Find where the given text appears and provide that cell's center as (x, y) coordinate. 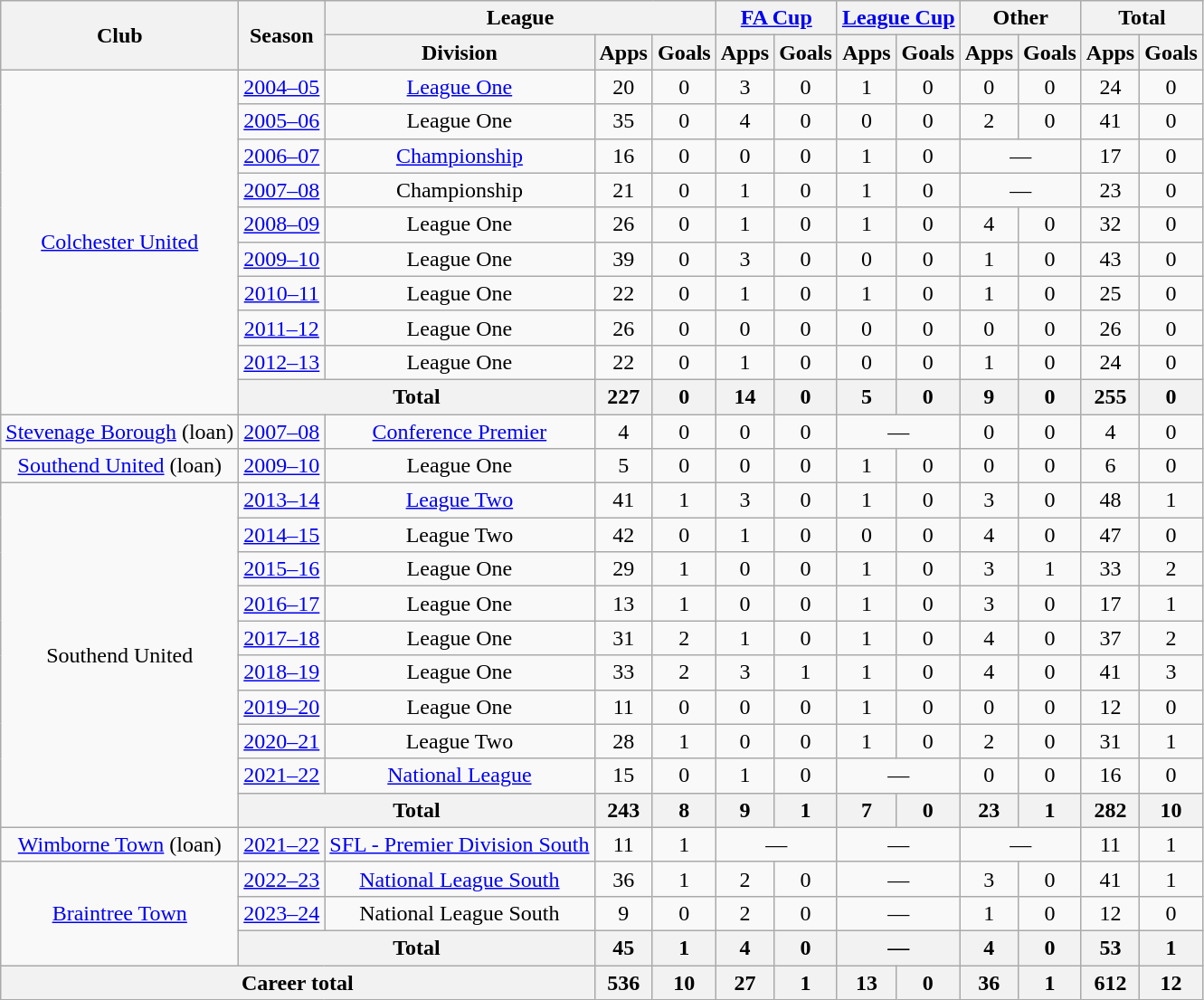
536 (623, 982)
Wimborne Town (loan) (119, 844)
255 (1110, 396)
Colchester United (119, 243)
2015–16 (282, 569)
2018–19 (282, 672)
37 (1110, 638)
Southend United (119, 655)
243 (623, 810)
42 (623, 535)
6 (1110, 466)
2010–11 (282, 293)
2008–09 (282, 224)
SFL - Premier Division South (460, 844)
2004–05 (282, 87)
2005–06 (282, 121)
Career total (298, 982)
Division (460, 52)
FA Cup (776, 18)
2022–23 (282, 879)
25 (1110, 293)
48 (1110, 500)
28 (623, 741)
15 (623, 776)
League Cup (898, 18)
45 (623, 948)
2019–20 (282, 707)
14 (744, 396)
32 (1110, 224)
35 (623, 121)
43 (1110, 259)
8 (684, 810)
Braintree Town (119, 913)
2006–07 (282, 156)
21 (623, 190)
2023–24 (282, 913)
20 (623, 87)
Stevenage Borough (loan) (119, 432)
2012–13 (282, 362)
53 (1110, 948)
Club (119, 35)
39 (623, 259)
Other (1020, 18)
2013–14 (282, 500)
Season (282, 35)
47 (1110, 535)
612 (1110, 982)
227 (623, 396)
7 (867, 810)
National League (460, 776)
2011–12 (282, 328)
Southend United (loan) (119, 466)
2014–15 (282, 535)
League (520, 18)
27 (744, 982)
Conference Premier (460, 432)
2020–21 (282, 741)
282 (1110, 810)
2017–18 (282, 638)
2016–17 (282, 604)
29 (623, 569)
